Return [X, Y] of the center of cell containing provided text 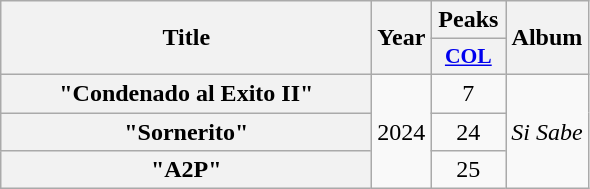
2024 [402, 131]
"A2P" [186, 170]
25 [468, 170]
24 [468, 131]
Si Sabe [547, 131]
Peaks [468, 20]
Year [402, 38]
Album [547, 38]
COL [468, 57]
"Sornerito" [186, 131]
Title [186, 38]
7 [468, 93]
"Condenado al Exito II" [186, 93]
